Detect which cell encompasses the target text, then output its (x, y) center coordinate. 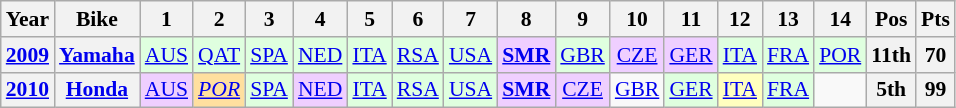
Bike (97, 19)
11 (690, 19)
Honda (97, 90)
4 (320, 19)
Yamaha (97, 55)
10 (638, 19)
14 (840, 19)
QAT (219, 55)
Pts (936, 19)
99 (936, 90)
3 (269, 19)
13 (788, 19)
11th (891, 55)
2 (219, 19)
6 (418, 19)
Year (28, 19)
12 (740, 19)
Pos (891, 19)
70 (936, 55)
1 (166, 19)
7 (470, 19)
5 (369, 19)
8 (526, 19)
2010 (28, 90)
9 (582, 19)
2009 (28, 55)
5th (891, 90)
